Identify which cell holds the provided text, then report its [x, y] central coordinate. 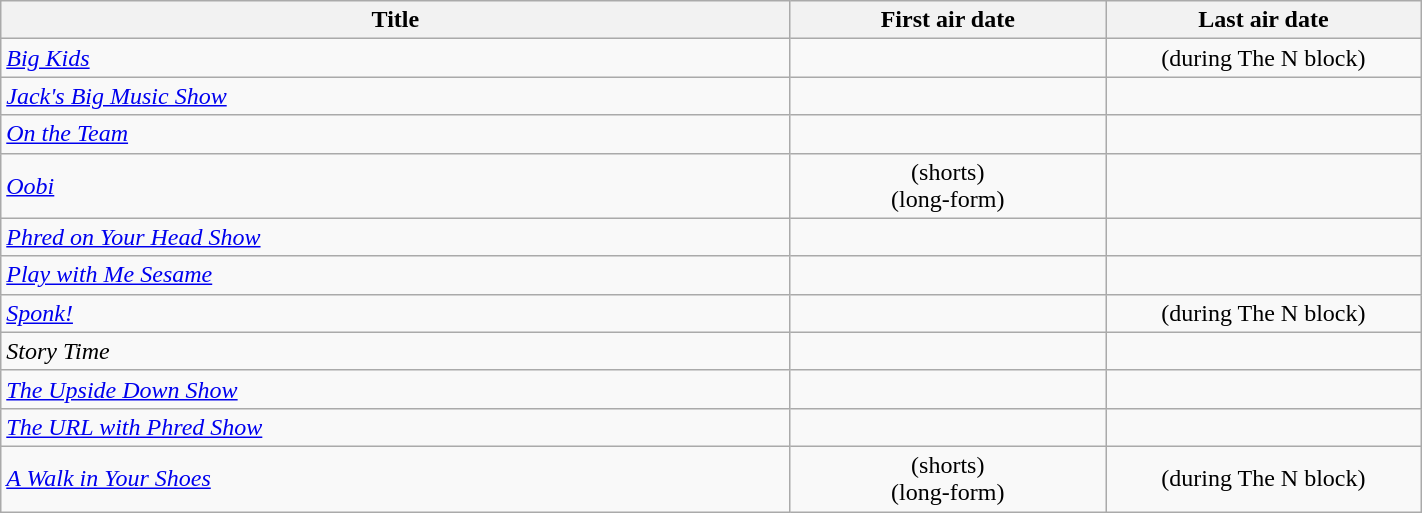
The URL with Phred Show [396, 427]
The Upside Down Show [396, 389]
A Walk in Your Shoes [396, 478]
Oobi [396, 186]
First air date [948, 20]
Big Kids [396, 58]
Title [396, 20]
Jack's Big Music Show [396, 96]
Last air date [1264, 20]
Play with Me Sesame [396, 275]
Story Time [396, 351]
Sponk! [396, 313]
On the Team [396, 134]
Phred on Your Head Show [396, 237]
